Search for the cell housing the specified text and yield its [X, Y] center coordinate. 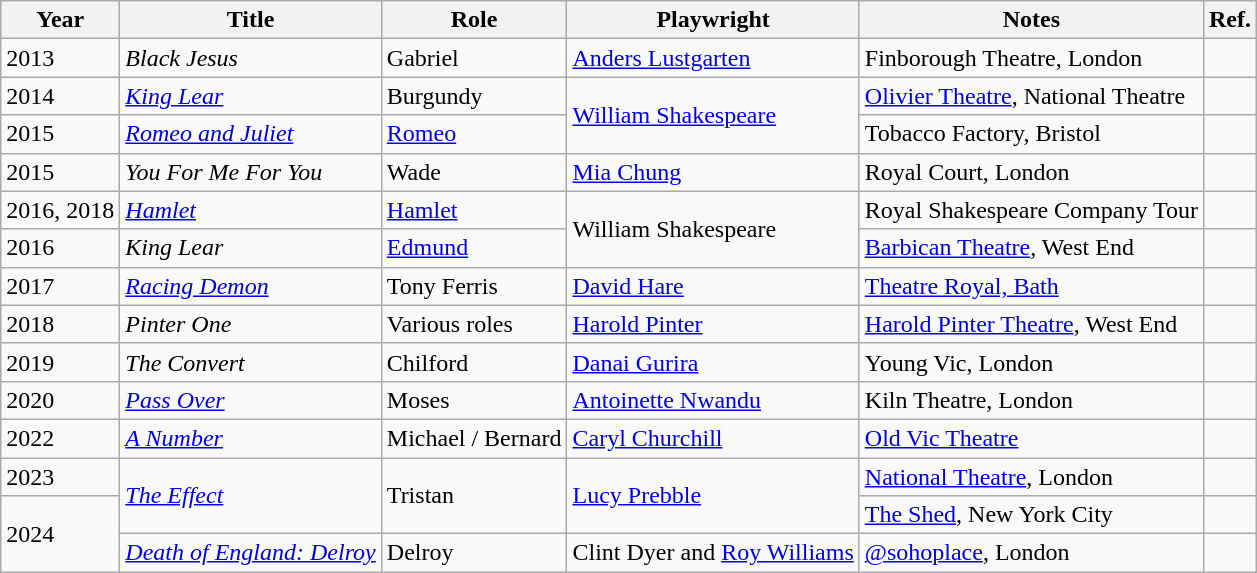
Notes [1031, 20]
Antoinette Nwandu [713, 400]
Burgundy [474, 96]
Playwright [713, 20]
Theatre Royal, Bath [1031, 286]
Romeo [474, 134]
Year [60, 20]
2020 [60, 400]
Young Vic, London [1031, 362]
Finborough Theatre, London [1031, 58]
Edmund [474, 248]
Delroy [474, 553]
Tony Ferris [474, 286]
@sohoplace, London [1031, 553]
Harold Pinter Theatre, West End [1031, 324]
Chilford [474, 362]
Clint Dyer and Roy Williams [713, 553]
Lucy Prebble [713, 496]
2016 [60, 248]
Wade [474, 172]
2017 [60, 286]
Olivier Theatre, National Theatre [1031, 96]
2014 [60, 96]
The Shed, New York City [1031, 515]
Royal Shakespeare Company Tour [1031, 210]
Caryl Churchill [713, 438]
Black Jesus [250, 58]
Romeo and Juliet [250, 134]
Racing Demon [250, 286]
National Theatre, London [1031, 477]
David Hare [713, 286]
Mia Chung [713, 172]
Michael / Bernard [474, 438]
Ref. [1230, 20]
Pinter One [250, 324]
Moses [474, 400]
The Convert [250, 362]
Various roles [474, 324]
Royal Court, London [1031, 172]
2019 [60, 362]
2018 [60, 324]
2013 [60, 58]
Pass Over [250, 400]
The Effect [250, 496]
Harold Pinter [713, 324]
You For Me For You [250, 172]
Tristan [474, 496]
Kiln Theatre, London [1031, 400]
Anders Lustgarten [713, 58]
A Number [250, 438]
2016, 2018 [60, 210]
Role [474, 20]
Title [250, 20]
Gabriel [474, 58]
2022 [60, 438]
2024 [60, 534]
2023 [60, 477]
Tobacco Factory, Bristol [1031, 134]
Barbican Theatre, West End [1031, 248]
Danai Gurira [713, 362]
Old Vic Theatre [1031, 438]
Death of England: Delroy [250, 553]
